Identify which cell holds the provided text, then report its [x, y] central coordinate. 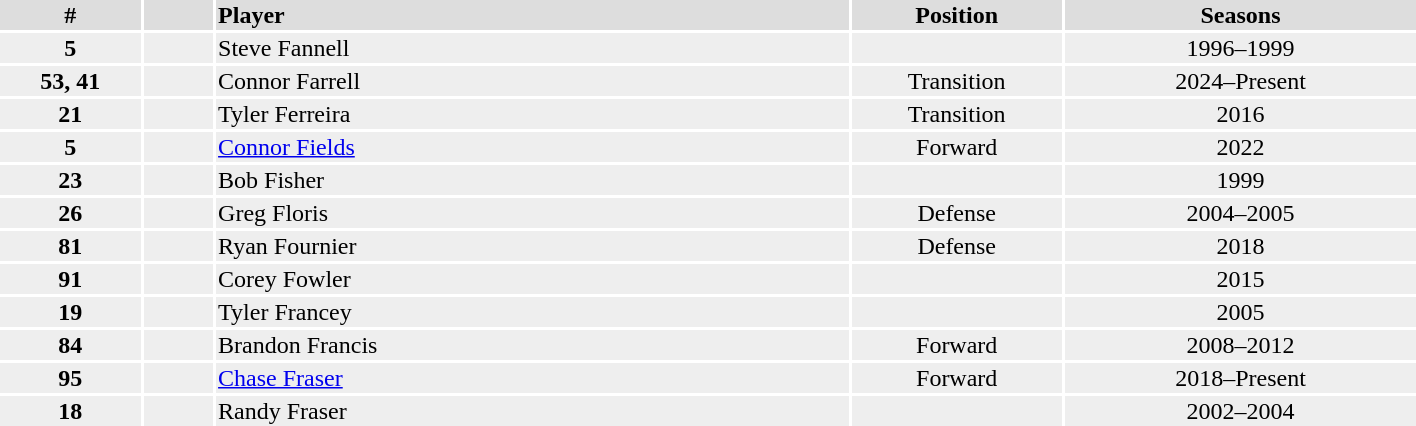
Position [956, 15]
2015 [1240, 279]
2005 [1240, 312]
81 [70, 246]
2024–Present [1240, 81]
2002–2004 [1240, 411]
Ryan Fournier [533, 246]
Greg Floris [533, 213]
Brandon Francis [533, 345]
Connor Farrell [533, 81]
23 [70, 180]
2018 [1240, 246]
# [70, 15]
Tyler Francey [533, 312]
Steve Fannell [533, 48]
Corey Fowler [533, 279]
26 [70, 213]
1996–1999 [1240, 48]
2018–Present [1240, 378]
2016 [1240, 114]
95 [70, 378]
Tyler Ferreira [533, 114]
Randy Fraser [533, 411]
19 [70, 312]
Player [533, 15]
Chase Fraser [533, 378]
2008–2012 [1240, 345]
53, 41 [70, 81]
1999 [1240, 180]
2022 [1240, 147]
84 [70, 345]
21 [70, 114]
2004–2005 [1240, 213]
18 [70, 411]
Bob Fisher [533, 180]
Connor Fields [533, 147]
91 [70, 279]
Seasons [1240, 15]
